Detect which cell encompasses the target text, then output its [x, y] center coordinate. 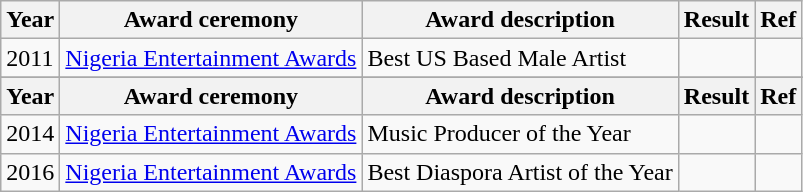
2011 [30, 58]
Best US Based Male Artist [520, 58]
Best Diaspora Artist of the Year [520, 172]
2014 [30, 134]
2016 [30, 172]
Music Producer of the Year [520, 134]
